Output the [x, y] coordinate of the center of the cell containing the given text.  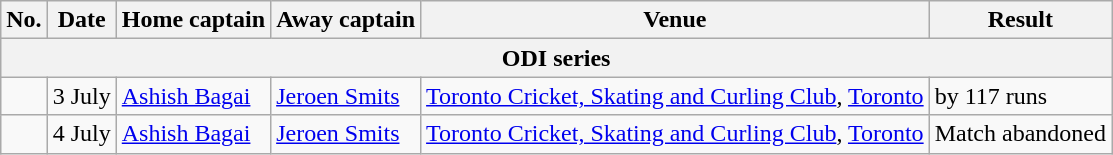
Match abandoned [1020, 134]
Home captain [193, 20]
by 117 runs [1020, 96]
No. [24, 20]
3 July [82, 96]
ODI series [556, 58]
Date [82, 20]
Away captain [346, 20]
4 July [82, 134]
Venue [676, 20]
Result [1020, 20]
